Find where the given text appears and provide that cell's center as (x, y) coordinate. 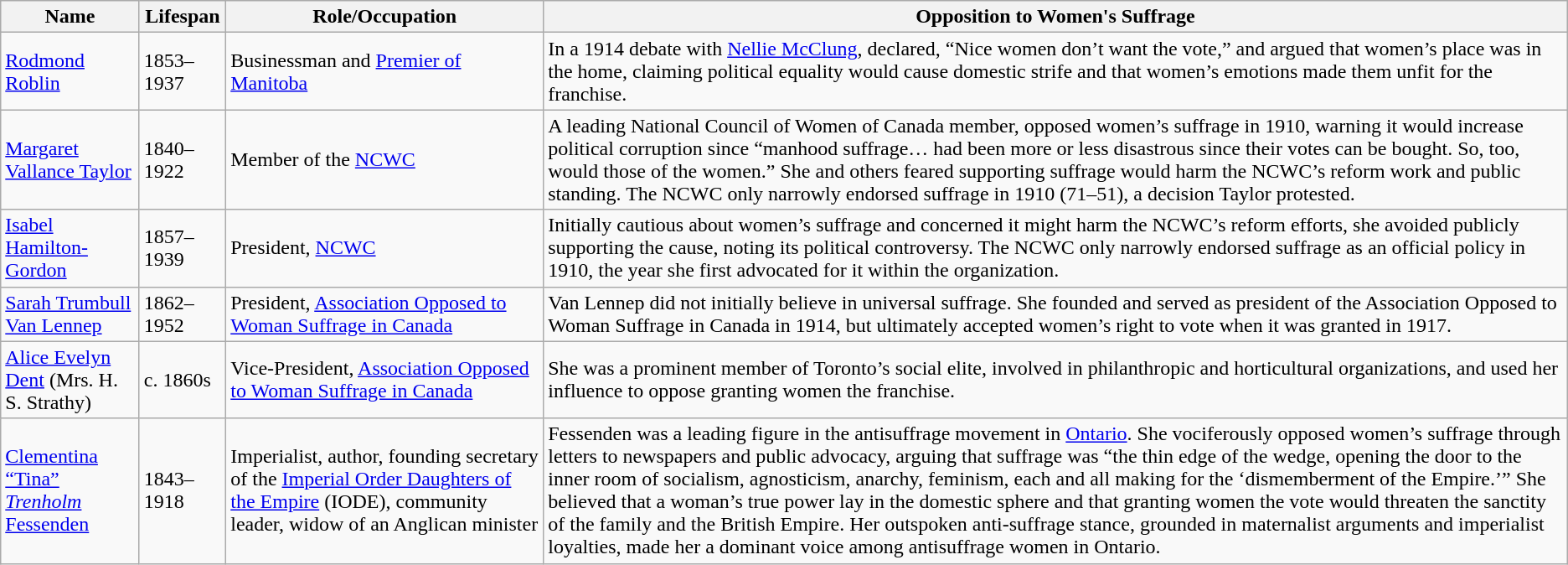
1843–1918 (183, 491)
1857–1939 (183, 248)
Member of the NCWC (385, 159)
Vice-President, Association Opposed to Woman Suffrage in Canada (385, 380)
1853–1937 (183, 71)
Lifespan (183, 17)
Rodmond Roblin (70, 71)
Name (70, 17)
President, Association Opposed to Woman Suffrage in Canada (385, 314)
1862–1952 (183, 314)
President, NCWC (385, 248)
Sarah Trumbull Van Lennep (70, 314)
Clementina “Tina” Trenholm Fessenden (70, 491)
c. 1860s (183, 380)
Margaret Vallance Taylor (70, 159)
Businessman and Premier of Manitoba (385, 71)
Opposition to Women's Suffrage (1055, 17)
Imperialist, author, founding secretary of the Imperial Order Daughters of the Empire (IODE), community leader, widow of an Anglican minister (385, 491)
Isabel Hamilton-Gordon (70, 248)
Alice Evelyn Dent (Mrs. H. S. Strathy) (70, 380)
1840–1922 (183, 159)
Role/Occupation (385, 17)
